For the text-containing cell, return its midpoint in (x, y) coordinate format. 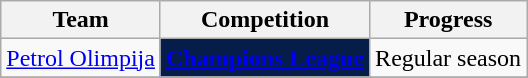
Petrol Olimpija (81, 58)
Regular season (448, 58)
Champions League (264, 58)
Competition (264, 20)
Team (81, 20)
Progress (448, 20)
